Identify which cell holds the provided text, then report its [x, y] central coordinate. 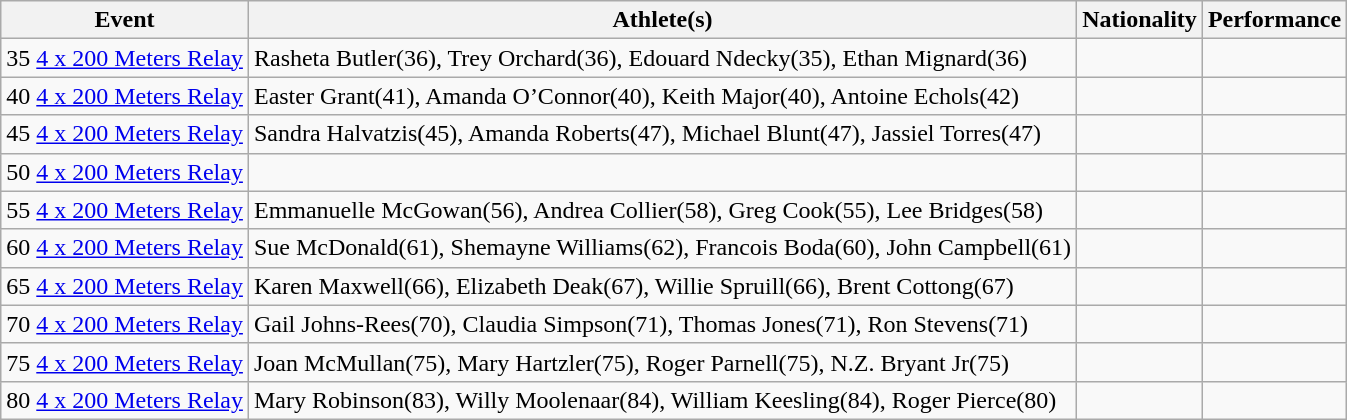
Sue McDonald(61), Shemayne Williams(62), Francois Boda(60), John Campbell(61) [662, 248]
Gail Johns-Rees(70), Claudia Simpson(71), Thomas Jones(71), Ron Stevens(71) [662, 324]
Event [125, 20]
Mary Robinson(83), Willy Moolenaar(84), William Keesling(84), Roger Pierce(80) [662, 400]
70 4 x 200 Meters Relay [125, 324]
Nationality [1140, 20]
55 4 x 200 Meters Relay [125, 210]
65 4 x 200 Meters Relay [125, 286]
80 4 x 200 Meters Relay [125, 400]
Emmanuelle McGowan(56), Andrea Collier(58), Greg Cook(55), Lee Bridges(58) [662, 210]
50 4 x 200 Meters Relay [125, 172]
Performance [1274, 20]
Rasheta Butler(36), Trey Orchard(36), Edouard Ndecky(35), Ethan Mignard(36) [662, 58]
Athlete(s) [662, 20]
75 4 x 200 Meters Relay [125, 362]
60 4 x 200 Meters Relay [125, 248]
Joan McMullan(75), Mary Hartzler(75), Roger Parnell(75), N.Z. Bryant Jr(75) [662, 362]
Easter Grant(41), Amanda O’Connor(40), Keith Major(40), Antoine Echols(42) [662, 96]
Karen Maxwell(66), Elizabeth Deak(67), Willie Spruill(66), Brent Cottong(67) [662, 286]
45 4 x 200 Meters Relay [125, 134]
Sandra Halvatzis(45), Amanda Roberts(47), Michael Blunt(47), Jassiel Torres(47) [662, 134]
40 4 x 200 Meters Relay [125, 96]
35 4 x 200 Meters Relay [125, 58]
